Locate the cell with the specified text and output its (x, y) center coordinate. 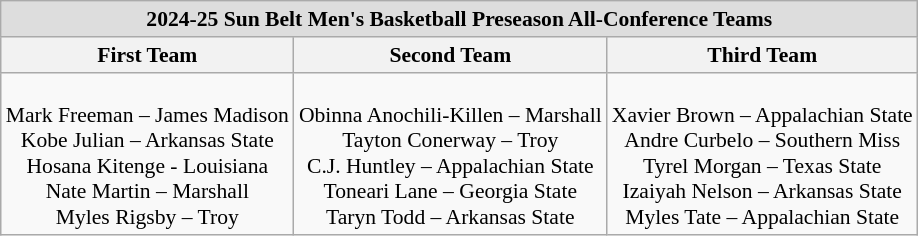
Obinna Anochili-Killen – Marshall Tayton Conerway – Troy C.J. Huntley – Appalachian State Toneari Lane – Georgia State Taryn Todd – Arkansas State (450, 154)
Second Team (450, 55)
First Team (148, 55)
Mark Freeman – James Madison Kobe Julian – Arkansas State Hosana Kitenge - Louisiana Nate Martin – Marshall Myles Rigsby – Troy (148, 154)
2024-25 Sun Belt Men's Basketball Preseason All-Conference Teams (460, 19)
Third Team (762, 55)
